Provide the [X, Y] coordinate of the cell's center where the given text is located.  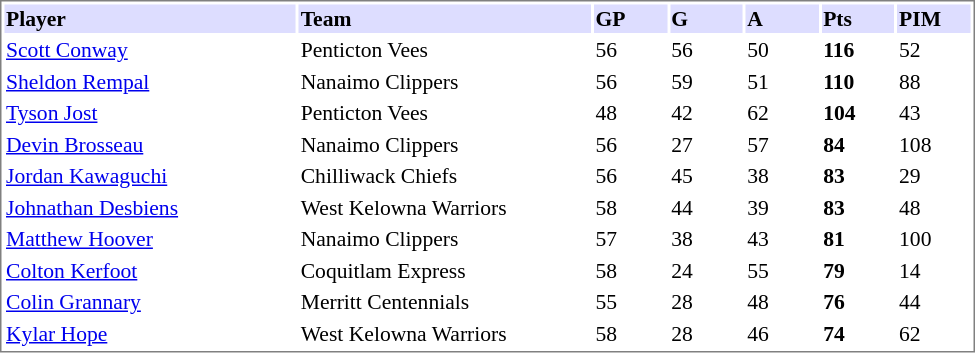
A [782, 18]
Pts [858, 18]
Kylar Hope [150, 334]
Tyson Jost [150, 113]
52 [934, 50]
84 [858, 144]
100 [934, 239]
50 [782, 50]
Colton Kerfoot [150, 270]
42 [706, 113]
G [706, 18]
GP [630, 18]
81 [858, 239]
45 [706, 176]
Sheldon Rempal [150, 82]
Colin Grannary [150, 302]
27 [706, 144]
51 [782, 82]
76 [858, 302]
104 [858, 113]
Devin Brosseau [150, 144]
110 [858, 82]
Team [445, 18]
PIM [934, 18]
79 [858, 270]
Chilliwack Chiefs [445, 176]
59 [706, 82]
116 [858, 50]
Matthew Hoover [150, 239]
Player [150, 18]
39 [782, 208]
24 [706, 270]
108 [934, 144]
29 [934, 176]
46 [782, 334]
Coquitlam Express [445, 270]
Jordan Kawaguchi [150, 176]
88 [934, 82]
Scott Conway [150, 50]
74 [858, 334]
14 [934, 270]
Johnathan Desbiens [150, 208]
Merritt Centennials [445, 302]
